Search for the cell housing the specified text and yield its [x, y] center coordinate. 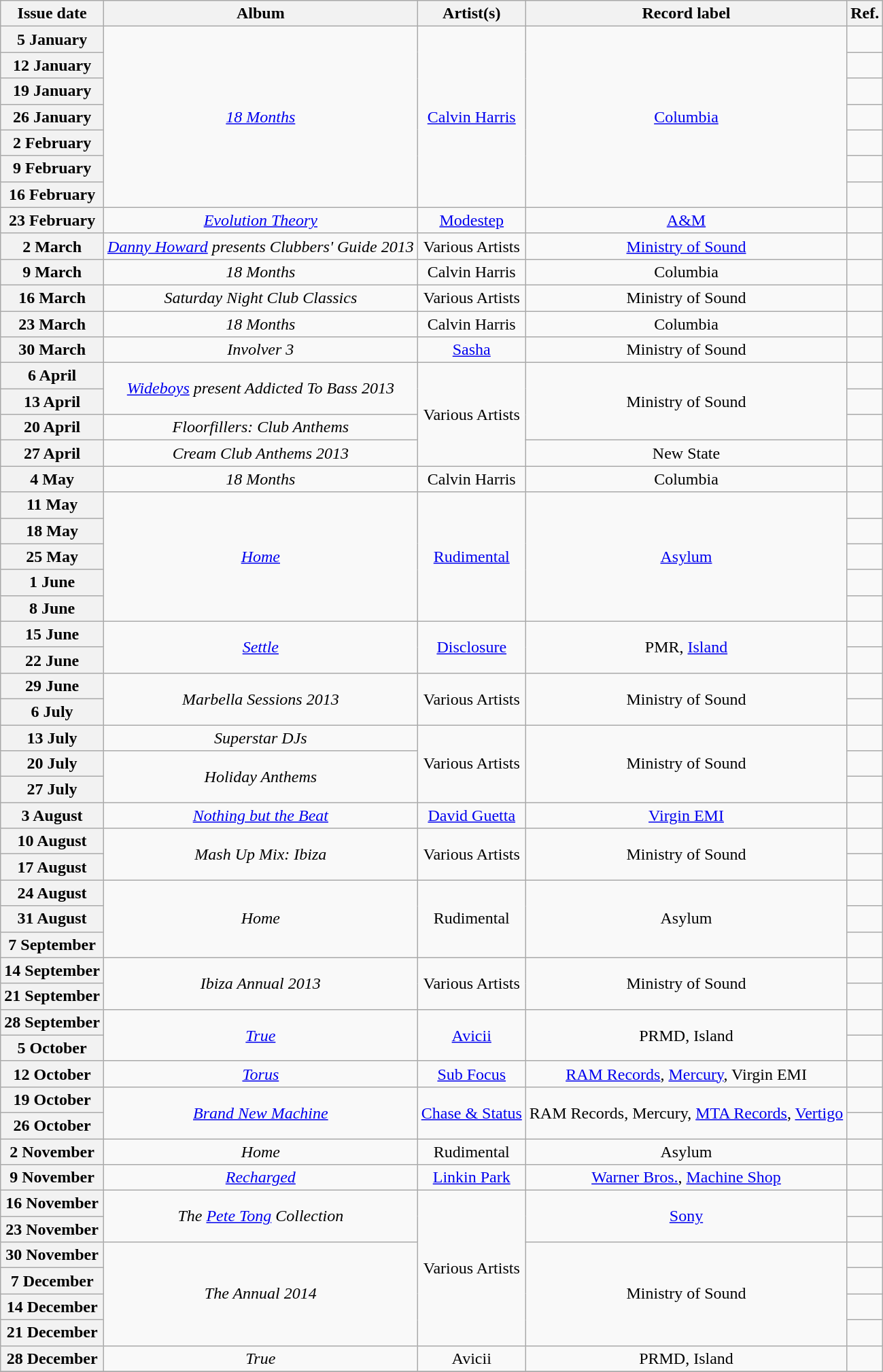
Warner Bros., Machine Shop [686, 1178]
2 March [52, 246]
13 April [52, 402]
Torus [260, 1074]
Holiday Anthems [260, 777]
6 July [52, 711]
2 February [52, 143]
9 February [52, 169]
4 May [52, 479]
PMR, Island [686, 647]
9 November [52, 1178]
20 July [52, 764]
14 December [52, 1307]
10 August [52, 841]
31 August [52, 919]
18 May [52, 531]
6 April [52, 376]
16 February [52, 194]
Linkin Park [472, 1178]
14 September [52, 970]
Sony [686, 1216]
17 August [52, 867]
Chase & Status [472, 1112]
Brand New Machine [260, 1112]
Saturday Night Club Classics [260, 298]
Sasha [472, 350]
19 January [52, 91]
Cream Club Anthems 2013 [260, 453]
Ref. [865, 14]
19 October [52, 1100]
23 February [52, 220]
Marbella Sessions 2013 [260, 699]
11 May [52, 505]
David Guetta [472, 815]
30 March [52, 350]
Superstar DJs [260, 737]
21 September [52, 996]
A&M [686, 220]
Mash Up Mix: Ibiza [260, 854]
28 December [52, 1358]
30 November [52, 1255]
RAM Records, Mercury, MTA Records, Vertigo [686, 1112]
The Pete Tong Collection [260, 1216]
21 December [52, 1333]
Floorfillers: Club Anthems [260, 427]
20 April [52, 427]
16 March [52, 298]
26 October [52, 1125]
5 January [52, 39]
Settle [260, 647]
7 September [52, 945]
Issue date [52, 14]
Sub Focus [472, 1074]
Virgin EMI [686, 815]
13 July [52, 737]
Danny Howard presents Clubbers' Guide 2013 [260, 246]
RAM Records, Mercury, Virgin EMI [686, 1074]
Recharged [260, 1178]
7 December [52, 1281]
5 October [52, 1048]
New State [686, 453]
Wideboys present Addicted To Bass 2013 [260, 389]
28 September [52, 1022]
Ibiza Annual 2013 [260, 983]
29 June [52, 686]
16 November [52, 1203]
1 June [52, 582]
Evolution Theory [260, 220]
15 June [52, 634]
23 March [52, 324]
Modestep [472, 220]
22 June [52, 660]
2 November [52, 1152]
Involver 3 [260, 350]
9 March [52, 272]
Album [260, 14]
Disclosure [472, 647]
8 June [52, 608]
Artist(s) [472, 14]
The Annual 2014 [260, 1294]
27 April [52, 453]
23 November [52, 1229]
12 January [52, 65]
3 August [52, 815]
Record label [686, 14]
24 August [52, 893]
25 May [52, 557]
26 January [52, 117]
12 October [52, 1074]
27 July [52, 790]
Nothing but the Beat [260, 815]
